Capture the cell that displays the provided text and extract its (X, Y) central coordinate. 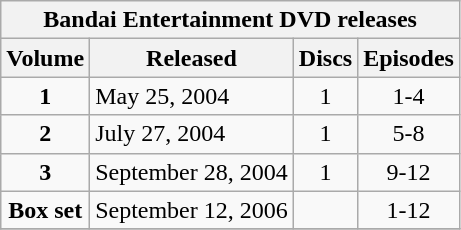
1-12 (409, 210)
9-12 (409, 172)
5-8 (409, 134)
Discs (325, 58)
September 12, 2006 (192, 210)
July 27, 2004 (192, 134)
1-4 (409, 96)
Volume (46, 58)
May 25, 2004 (192, 96)
Bandai Entertainment DVD releases (230, 20)
Episodes (409, 58)
Released (192, 58)
September 28, 2004 (192, 172)
Box set (46, 210)
3 (46, 172)
2 (46, 134)
